From the cell containing the given text, extract its center point as (X, Y) coordinate. 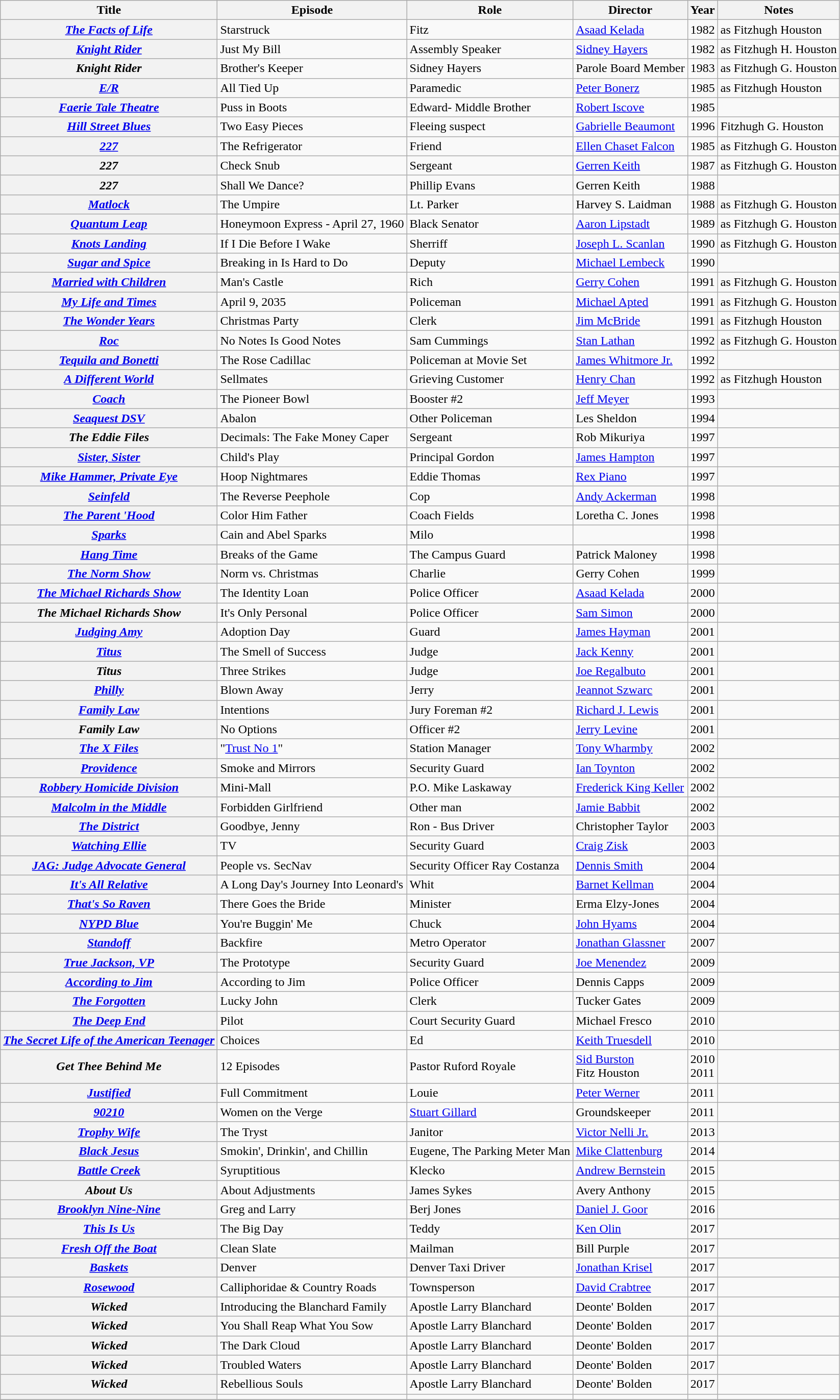
Rosewood (109, 1287)
True Jackson, VP (109, 962)
Andy Ackerman (630, 496)
About Adjustments (312, 1190)
Richard J. Lewis (630, 710)
The Pioneer Bowl (312, 399)
NYPD Blue (109, 924)
Backfire (312, 943)
The Secret Life of the American Teenager (109, 1040)
All Tied Up (312, 88)
Coach (109, 399)
Fitz (490, 30)
Married with Children (109, 282)
Smokin', Drinkin', and Chillin (312, 1151)
Grieving Customer (490, 379)
Clean Slate (312, 1248)
No Notes Is Good Notes (312, 341)
The Umpire (312, 204)
Jonathan Glassner (630, 943)
Court Security Guard (490, 1021)
Lt. Parker (490, 204)
1999 (702, 574)
Seinfeld (109, 496)
Starstruck (312, 30)
Women on the Verge (312, 1112)
Michael Apted (630, 302)
The Parent 'Hood (109, 515)
Christopher Taylor (630, 826)
Greg and Larry (312, 1210)
The Dark Cloud (312, 1345)
John Hyams (630, 924)
The District (109, 826)
Just My Bill (312, 49)
Policeman (490, 302)
Blown Away (312, 690)
Louie (490, 1093)
Other Policeman (490, 418)
Other man (490, 807)
Janitor (490, 1131)
Groundskeeper (630, 1112)
Tony Wharmby (630, 749)
Fleeing suspect (490, 127)
Adoption Day (312, 632)
Tucker Gates (630, 1001)
Joseph L. Scanlan (630, 244)
Deputy (490, 263)
Man's Castle (312, 282)
Milo (490, 535)
1993 (702, 399)
Friend (490, 146)
This Is Us (109, 1229)
Two Easy Pieces (312, 127)
A Different World (109, 379)
Parole Board Member (630, 68)
Pastor Ruford Royale (490, 1066)
The Forgotten (109, 1001)
Michael Fresco (630, 1021)
90210 (109, 1112)
1983 (702, 68)
The Facts of Life (109, 30)
Honeymoon Express - April 27, 1960 (312, 224)
It's Only Personal (312, 613)
Rebellious Souls (312, 1384)
Ron - Bus Driver (490, 826)
Fitzhugh G. Houston (779, 127)
Judging Amy (109, 632)
Standoff (109, 943)
Keith Truesdell (630, 1040)
1989 (702, 224)
Baskets (109, 1268)
Guard (490, 632)
1996 (702, 127)
Smoke and Mirrors (312, 768)
Edward- Middle Brother (490, 107)
Sid BurstonFitz Houston (630, 1066)
Rob Mikuriya (630, 438)
Cain and Abel Sparks (312, 535)
Principal Gordon (490, 457)
Minister (490, 904)
About Us (109, 1190)
Sparks (109, 535)
Robbery Homicide Division (109, 787)
Chuck (490, 924)
Peter Werner (630, 1093)
as Fitzhugh H. Houston (779, 49)
Aaron Lipstadt (630, 224)
The Wonder Years (109, 321)
Dennis Capps (630, 982)
Station Manager (490, 749)
Jim McBride (630, 321)
Director (630, 10)
Trophy Wife (109, 1131)
Avery Anthony (630, 1190)
Ian Toynton (630, 768)
My Life and Times (109, 302)
A Long Day's Journey Into Leonard's (312, 885)
Full Commitment (312, 1093)
Norm vs. Christmas (312, 574)
The X Files (109, 749)
"Trust No 1" (312, 749)
Paramedic (490, 88)
Whit (490, 885)
There Goes the Bride (312, 904)
Loretha C. Jones (630, 515)
People vs. SecNav (312, 865)
Coach Fields (490, 515)
2014 (702, 1151)
Syruptitious (312, 1170)
Knots Landing (109, 244)
Mike Clattenburg (630, 1151)
Barnet Kellman (630, 885)
Year (702, 10)
James Hayman (630, 632)
Michael Lembeck (630, 263)
Sam Simon (630, 613)
20102011 (702, 1066)
Choices (312, 1040)
Charlie (490, 574)
Shall We Dance? (312, 185)
Jury Foreman #2 (490, 710)
Sugar and Spice (109, 263)
Denver (312, 1268)
Fresh Off the Boat (109, 1248)
The Norm Show (109, 574)
Color Him Father (312, 515)
Teddy (490, 1229)
Sam Cummings (490, 341)
You're Buggin' Me (312, 924)
If I Die Before I Wake (312, 244)
Booster #2 (490, 399)
Joe Regalbuto (630, 671)
Hoop Nightmares (312, 476)
Episode (312, 10)
Justified (109, 1093)
Role (490, 10)
Rich (490, 282)
Metro Operator (490, 943)
Hill Street Blues (109, 127)
Officer #2 (490, 729)
Sister, Sister (109, 457)
Get Thee Behind Me (109, 1066)
Three Strikes (312, 671)
Henry Chan (630, 379)
Andrew Bernstein (630, 1170)
David Crabtree (630, 1287)
Goodbye, Jenny (312, 826)
Philly (109, 690)
Jerry Levine (630, 729)
Christmas Party (312, 321)
Cop (490, 496)
Jerry (490, 690)
Child's Play (312, 457)
Sherriff (490, 244)
James Sykes (490, 1190)
2013 (702, 1131)
Seaquest DSV (109, 418)
Peter Bonerz (630, 88)
Roc (109, 341)
Eugene, The Parking Meter Man (490, 1151)
Forbidden Girlfriend (312, 807)
You Shall Reap What You Sow (312, 1326)
The Reverse Peephole (312, 496)
Pilot (312, 1021)
Les Sheldon (630, 418)
That's So Raven (109, 904)
Robert Iscove (630, 107)
Notes (779, 10)
Introducing the Blanchard Family (312, 1307)
Mailman (490, 1248)
Jonathan Krisel (630, 1268)
Watching Ellie (109, 846)
The Refrigerator (312, 146)
Townsperson (490, 1287)
Quantum Leap (109, 224)
JAG: Judge Advocate General (109, 865)
Matlock (109, 204)
Puss in Boots (312, 107)
12 Episodes (312, 1066)
Breaking in Is Hard to Do (312, 263)
Daniel J. Goor (630, 1210)
The Eddie Files (109, 438)
Brooklyn Nine-Nine (109, 1210)
The Prototype (312, 962)
Stan Lathan (630, 341)
Check Snub (312, 165)
1987 (702, 165)
Title (109, 10)
The Campus Guard (490, 554)
Tequila and Bonetti (109, 360)
2016 (702, 1210)
Breaks of the Game (312, 554)
Patrick Maloney (630, 554)
Eddie Thomas (490, 476)
Security Officer Ray Costanza (490, 865)
Calliphoridae & Country Roads (312, 1287)
Joe Menendez (630, 962)
Craig Zisk (630, 846)
Providence (109, 768)
Klecko (490, 1170)
Rex Piano (630, 476)
The Tryst (312, 1131)
Denver Taxi Driver (490, 1268)
Gabrielle Beaumont (630, 127)
Ed (490, 1040)
Phillip Evans (490, 185)
2007 (702, 943)
Malcolm in the Middle (109, 807)
Bill Purple (630, 1248)
The Deep End (109, 1021)
Dennis Smith (630, 865)
April 9, 2035 (312, 302)
Mike Hammer, Private Eye (109, 476)
Intentions (312, 710)
Berj Jones (490, 1210)
Black Senator (490, 224)
Decimals: The Fake Money Caper (312, 438)
The Big Day (312, 1229)
TV (312, 846)
Jeannot Szwarc (630, 690)
James Whitmore Jr. (630, 360)
Black Jesus (109, 1151)
Faerie Tale Theatre (109, 107)
Abalon (312, 418)
P.O. Mike Laskaway (490, 787)
Policeman at Movie Set (490, 360)
Harvey S. Laidman (630, 204)
Stuart Gillard (490, 1112)
E/R (109, 88)
Jeff Meyer (630, 399)
Victor Nelli Jr. (630, 1131)
James Hampton (630, 457)
Assembly Speaker (490, 49)
The Identity Loan (312, 593)
Sellmates (312, 379)
Lucky John (312, 1001)
Ken Olin (630, 1229)
It's All Relative (109, 885)
The Smell of Success (312, 651)
Jamie Babbit (630, 807)
Ellen Chaset Falcon (630, 146)
Troubled Waters (312, 1365)
The Rose Cadillac (312, 360)
Mini-Mall (312, 787)
Brother's Keeper (312, 68)
Hang Time (109, 554)
No Options (312, 729)
Battle Creek (109, 1170)
1994 (702, 418)
Erma Elzy-Jones (630, 904)
Frederick King Keller (630, 787)
Jack Kenny (630, 651)
